Determine the [X, Y] coordinate at the center of the cell enclosing the given text.  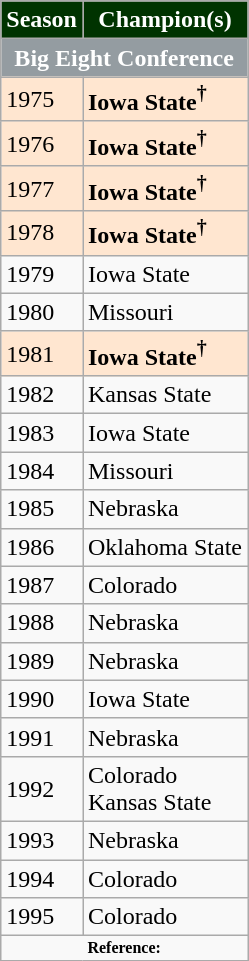
Season [42, 20]
1984 [42, 471]
1994 [42, 879]
1977 [42, 188]
1983 [42, 433]
1981 [42, 354]
1988 [42, 623]
1986 [42, 547]
1992 [42, 788]
1990 [42, 699]
ColoradoKansas State [164, 788]
1975 [42, 100]
Kansas State [164, 395]
1980 [42, 312]
Champion(s) [164, 20]
1979 [42, 274]
1976 [42, 144]
1993 [42, 840]
1991 [42, 737]
Big Eight Conference [124, 58]
Oklahoma State [164, 547]
1987 [42, 585]
1978 [42, 234]
1995 [42, 917]
1982 [42, 395]
1989 [42, 661]
1985 [42, 509]
Reference: [124, 948]
